For the text-containing cell, return its midpoint in [X, Y] coordinate format. 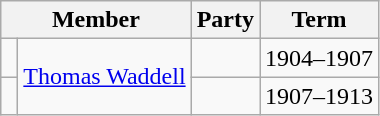
Party [225, 20]
1904–1907 [320, 58]
Thomas Waddell [104, 77]
1907–1913 [320, 96]
Term [320, 20]
Member [96, 20]
